Provide the [x, y] coordinate of the cell's center where the given text is located.  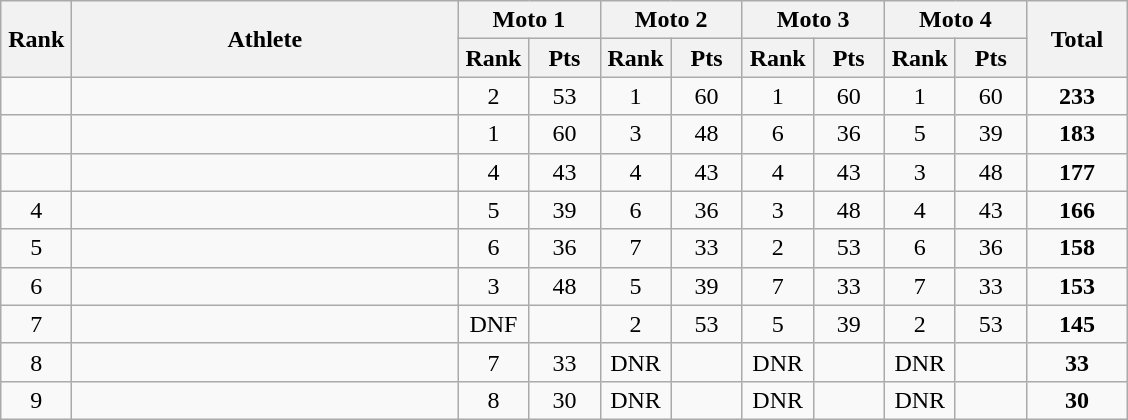
9 [36, 400]
177 [1076, 172]
Athlete [265, 39]
DNF [494, 324]
Moto 4 [955, 20]
153 [1076, 286]
Moto 2 [671, 20]
166 [1076, 210]
158 [1076, 248]
183 [1076, 134]
145 [1076, 324]
Total [1076, 39]
Moto 3 [813, 20]
233 [1076, 96]
Moto 1 [529, 20]
